From the cell containing the given text, extract its center point as (X, Y) coordinate. 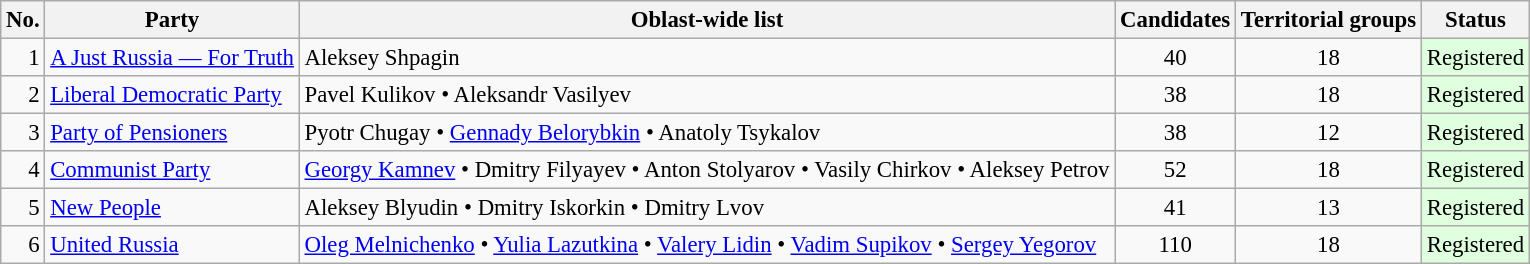
4 (23, 170)
Pavel Kulikov • Aleksandr Vasilyev (707, 95)
Territorial groups (1329, 20)
Pyotr Chugay • Gennady Belorybkin • Anatoly Tsykalov (707, 133)
Georgy Kamnev • Dmitry Filyayev • Anton Stolyarov • Vasily Chirkov • Aleksey Petrov (707, 170)
40 (1176, 58)
Aleksey Blyudin • Dmitry Iskorkin • Dmitry Lvov (707, 208)
No. (23, 20)
Oleg Melnichenko • Yulia Lazutkina • Valery Lidin • Vadim Supikov • Sergey Yegorov (707, 245)
New People (172, 208)
Status (1475, 20)
United Russia (172, 245)
Candidates (1176, 20)
Liberal Democratic Party (172, 95)
6 (23, 245)
110 (1176, 245)
2 (23, 95)
Communist Party (172, 170)
3 (23, 133)
1 (23, 58)
Oblast-wide list (707, 20)
13 (1329, 208)
Party (172, 20)
Party of Pensioners (172, 133)
A Just Russia — For Truth (172, 58)
41 (1176, 208)
Aleksey Shpagin (707, 58)
12 (1329, 133)
52 (1176, 170)
5 (23, 208)
